Output the [x, y] coordinate of the center of the cell containing the given text.  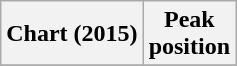
Chart (2015) [72, 34]
Peakposition [189, 34]
